Extract the (x, y) coordinate from the center of the cell holding the provided text.  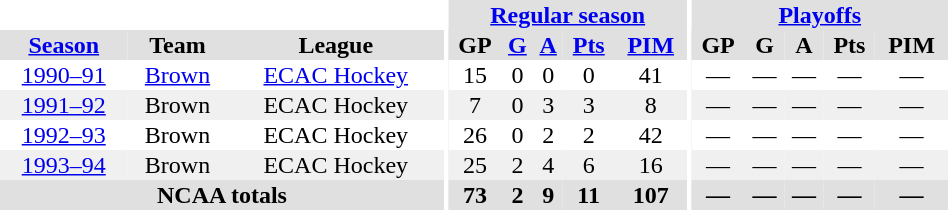
9 (548, 195)
Playoffs (820, 15)
Team (177, 45)
107 (650, 195)
NCAA totals (222, 195)
4 (548, 165)
1992–93 (64, 135)
8 (650, 105)
Regular season (568, 15)
1991–92 (64, 105)
25 (474, 165)
26 (474, 135)
League (336, 45)
16 (650, 165)
41 (650, 75)
15 (474, 75)
1993–94 (64, 165)
Season (64, 45)
73 (474, 195)
6 (588, 165)
1990–91 (64, 75)
7 (474, 105)
11 (588, 195)
42 (650, 135)
